Detect which cell encompasses the target text, then output its [X, Y] center coordinate. 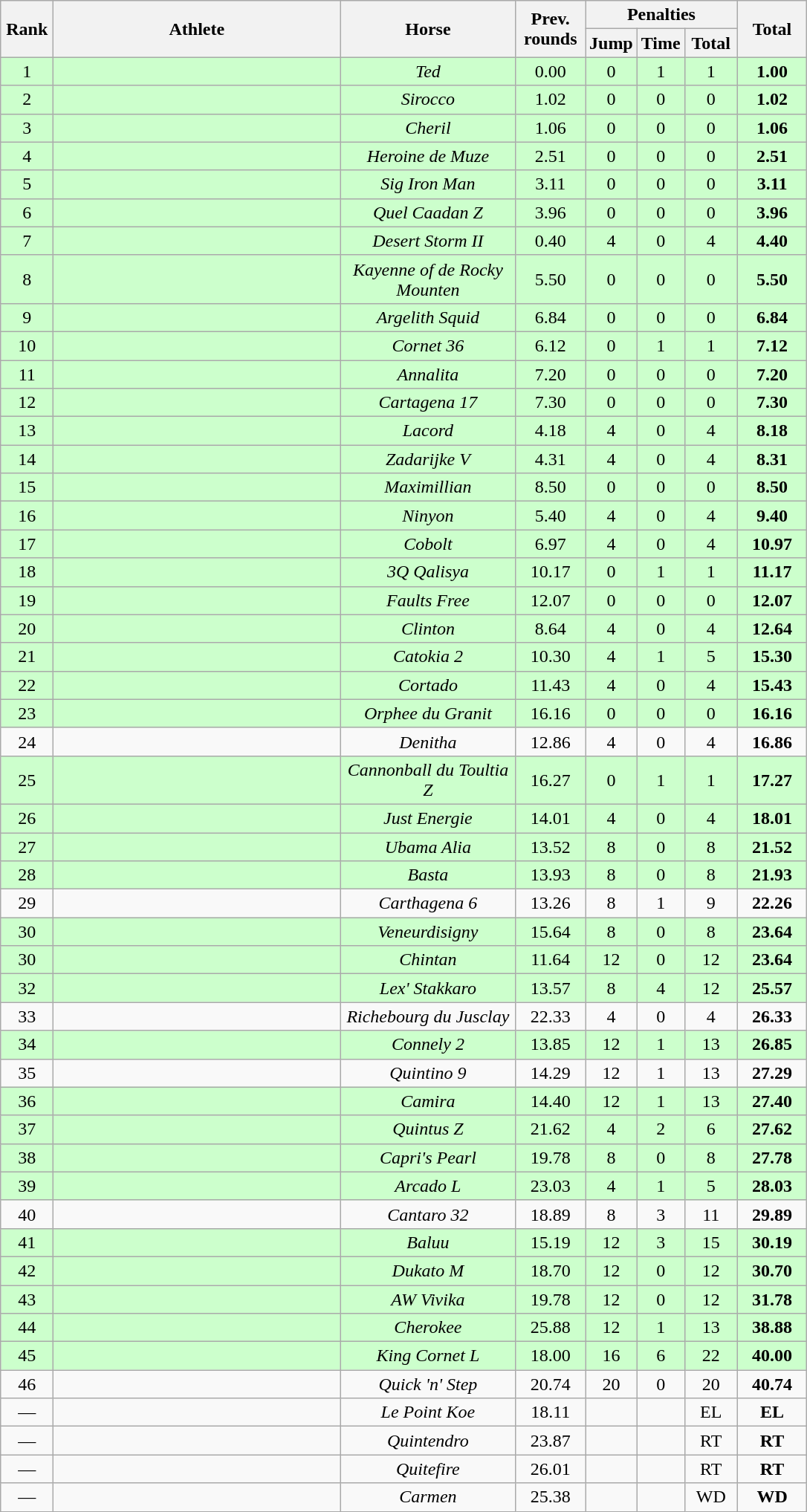
12.64 [772, 629]
10.17 [551, 572]
Connely 2 [428, 1045]
11.64 [551, 960]
41 [27, 1242]
7.12 [772, 345]
Desert Storm II [428, 241]
25.38 [551, 1497]
Sirocco [428, 100]
Richebourg du Jusclay [428, 1016]
5.40 [551, 516]
Cartagena 17 [428, 403]
Catokia 2 [428, 657]
14.01 [551, 818]
22.33 [551, 1016]
30.70 [772, 1271]
6.12 [551, 345]
16.27 [551, 780]
14 [27, 459]
Rank [27, 29]
4.18 [551, 431]
43 [27, 1300]
25 [27, 780]
Argelith Squid [428, 317]
8.64 [551, 629]
29.89 [772, 1214]
26 [27, 818]
Ted [428, 71]
34 [27, 1045]
Athlete [197, 29]
10.30 [551, 657]
23.87 [551, 1441]
King Cornet L [428, 1356]
Annalita [428, 374]
26.85 [772, 1045]
18.01 [772, 818]
Carmen [428, 1497]
21.93 [772, 875]
Veneurdisigny [428, 932]
Quintendro [428, 1441]
10 [27, 345]
Time [661, 43]
40 [27, 1214]
24 [27, 742]
27.40 [772, 1101]
Sig Iron Man [428, 184]
Chintan [428, 960]
Heroine de Muze [428, 156]
4.31 [551, 459]
28 [27, 875]
Quintus Z [428, 1129]
17.27 [772, 780]
21.52 [772, 846]
27.78 [772, 1158]
15.30 [772, 657]
0.00 [551, 71]
8.31 [772, 459]
18.70 [551, 1271]
25.88 [551, 1328]
26.01 [551, 1469]
Horse [428, 29]
15.64 [551, 932]
Cantaro 32 [428, 1214]
15.19 [551, 1242]
1.00 [772, 71]
13.57 [551, 988]
Quel Caadan Z [428, 212]
14.29 [551, 1073]
Quintino 9 [428, 1073]
23 [27, 713]
13.26 [551, 903]
14.40 [551, 1101]
40.74 [772, 1384]
28.03 [772, 1186]
38 [27, 1158]
Orphee du Granit [428, 713]
23.03 [551, 1186]
3Q Qalisya [428, 572]
Ubama Alia [428, 846]
13.52 [551, 846]
Penalties [661, 15]
18 [27, 572]
Denitha [428, 742]
16.86 [772, 742]
26.33 [772, 1016]
Maximillian [428, 487]
Prev. rounds [551, 29]
Cannonball du Toultia Z [428, 780]
36 [27, 1101]
38.88 [772, 1328]
Le Point Koe [428, 1412]
Quitefire [428, 1469]
8.18 [772, 431]
13.93 [551, 875]
Dukato M [428, 1271]
Clinton [428, 629]
Quick 'n' Step [428, 1384]
Arcado L [428, 1186]
Cornet 36 [428, 345]
33 [27, 1016]
15.43 [772, 685]
4.40 [772, 241]
Zadarijke V [428, 459]
9.40 [772, 516]
27.62 [772, 1129]
45 [27, 1356]
27.29 [772, 1073]
21 [27, 657]
42 [27, 1271]
Lacord [428, 431]
44 [27, 1328]
Basta [428, 875]
13.85 [551, 1045]
35 [27, 1073]
7 [27, 241]
32 [27, 988]
Lex' Stakkaro [428, 988]
46 [27, 1384]
25.57 [772, 988]
40.00 [772, 1356]
11.43 [551, 685]
Ninyon [428, 516]
Cobolt [428, 544]
21.62 [551, 1129]
20.74 [551, 1384]
Faults Free [428, 600]
18.89 [551, 1214]
10.97 [772, 544]
18.00 [551, 1356]
Just Energie [428, 818]
17 [27, 544]
Kayenne of de Rocky Mounten [428, 279]
31.78 [772, 1300]
12.86 [551, 742]
29 [27, 903]
Jump [612, 43]
39 [27, 1186]
18.11 [551, 1412]
Capri's Pearl [428, 1158]
0.40 [551, 241]
22.26 [772, 903]
27 [27, 846]
Cherokee [428, 1328]
Baluu [428, 1242]
11.17 [772, 572]
Cheril [428, 128]
Carthagena 6 [428, 903]
AW Vivika [428, 1300]
Cortado [428, 685]
6.97 [551, 544]
30.19 [772, 1242]
37 [27, 1129]
Camira [428, 1101]
19 [27, 600]
